For the text-containing cell, return its midpoint in (x, y) coordinate format. 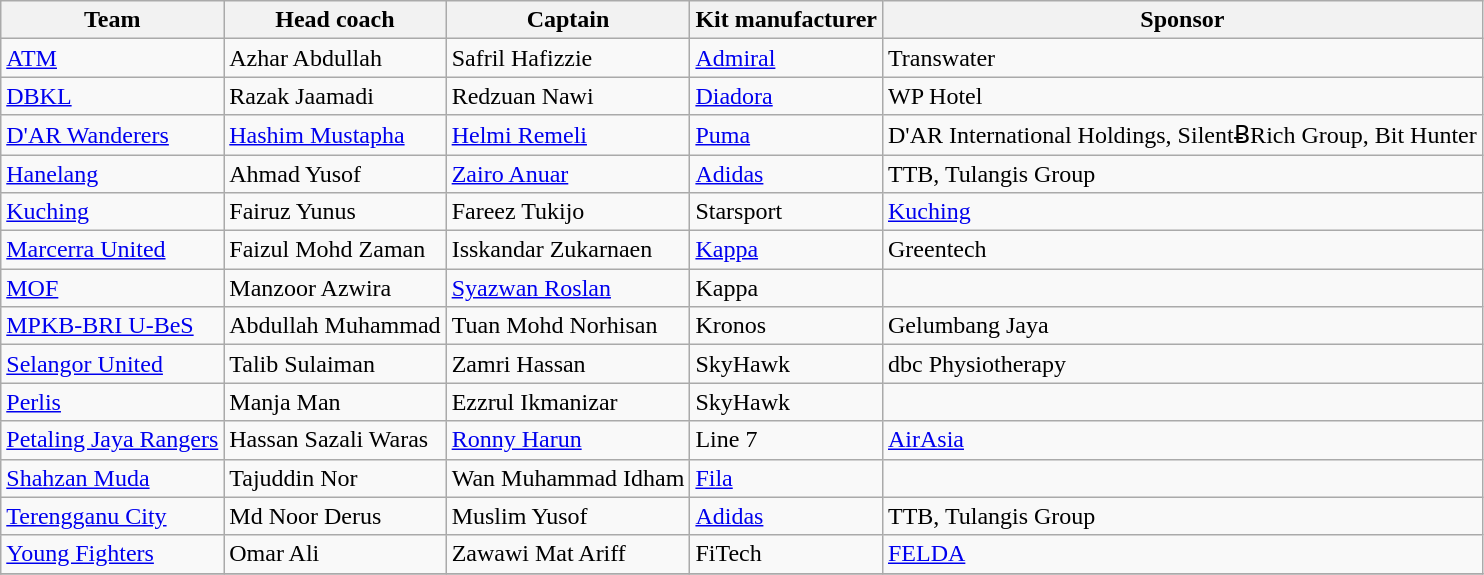
Kronos (786, 326)
Ronny Harun (568, 440)
Puma (786, 135)
Terengganu City (112, 516)
Fareez Tukijo (568, 212)
Wan Muhammad Idham (568, 478)
Line 7 (786, 440)
FiTech (786, 554)
Zairo Anuar (568, 173)
Helmi Remeli (568, 135)
FELDA (1182, 554)
Md Noor Derus (335, 516)
Marcerra United (112, 250)
Shahzan Muda (112, 478)
Syazwan Roslan (568, 288)
Ezzrul Ikmanizar (568, 402)
Muslim Yusof (568, 516)
ATM (112, 58)
Young Fighters (112, 554)
Hassan Sazali Waras (335, 440)
AirAsia (1182, 440)
Safril Hafizzie (568, 58)
Sponsor (1182, 20)
Tajuddin Nor (335, 478)
Fairuz Yunus (335, 212)
Greentech (1182, 250)
Perlis (112, 402)
Selangor United (112, 364)
Abdullah Muhammad (335, 326)
Petaling Jaya Rangers (112, 440)
MOF (112, 288)
Hashim Mustapha (335, 135)
Kit manufacturer (786, 20)
Azhar Abdullah (335, 58)
Talib Sulaiman (335, 364)
Admiral (786, 58)
Redzuan Nawi (568, 96)
Zawawi Mat Ariff (568, 554)
Zamri Hassan (568, 364)
WP Hotel (1182, 96)
Isskandar Zukarnaen (568, 250)
MPKB-BRI U-BeS (112, 326)
Captain (568, 20)
Hanelang (112, 173)
DBKL (112, 96)
Team (112, 20)
D'AR International Holdings, SilentɃRich Group, Bit Hunter (1182, 135)
D'AR Wanderers (112, 135)
Head coach (335, 20)
Manzoor Azwira (335, 288)
Gelumbang Jaya (1182, 326)
Ahmad Yusof (335, 173)
Omar Ali (335, 554)
Starsport (786, 212)
Manja Man (335, 402)
dbc Physiotherapy (1182, 364)
Fila (786, 478)
Transwater (1182, 58)
Diadora (786, 96)
Faizul Mohd Zaman (335, 250)
Tuan Mohd Norhisan (568, 326)
Razak Jaamadi (335, 96)
